Provide the [X, Y] coordinate of the cell's center where the given text is located.  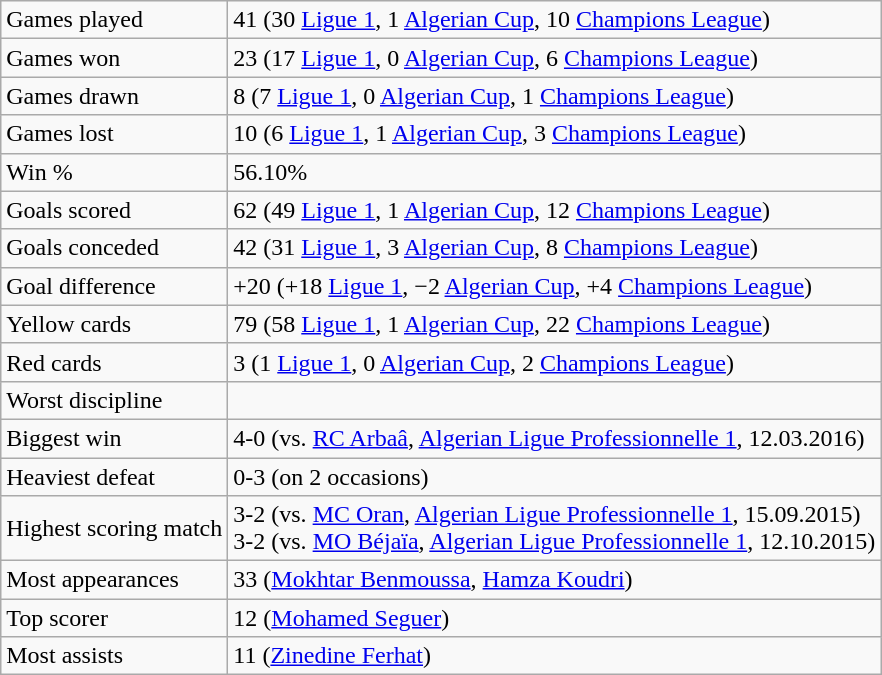
Games lost [114, 134]
56.10% [554, 172]
8 (7 Ligue 1, 0 Algerian Cup, 1 Champions League) [554, 96]
0-3 (on 2 occasions) [554, 477]
23 (17 Ligue 1, 0 Algerian Cup, 6 Champions League) [554, 58]
10 (6 Ligue 1, 1 Algerian Cup, 3 Champions League) [554, 134]
Games played [114, 20]
Win % [114, 172]
Biggest win [114, 438]
3 (1 Ligue 1, 0 Algerian Cup, 2 Champions League) [554, 362]
12 (Mohamed Seguer) [554, 618]
62 (49 Ligue 1, 1 Algerian Cup, 12 Champions League) [554, 210]
11 (Zinedine Ferhat) [554, 656]
4-0 (vs. RC Arbaâ, Algerian Ligue Professionnelle 1, 12.03.2016) [554, 438]
+20 (+18 Ligue 1, −2 Algerian Cup, +4 Champions League) [554, 286]
42 (31 Ligue 1, 3 Algerian Cup, 8 Champions League) [554, 248]
Goals conceded [114, 248]
Most appearances [114, 580]
Top scorer [114, 618]
Yellow cards [114, 324]
Goals scored [114, 210]
Highest scoring match [114, 528]
33 (Mokhtar Benmoussa, Hamza Koudri) [554, 580]
3-2 (vs. MC Oran, Algerian Ligue Professionnelle 1, 15.09.2015)3-2 (vs. MO Béjaïa, Algerian Ligue Professionnelle 1, 12.10.2015) [554, 528]
79 (58 Ligue 1, 1 Algerian Cup, 22 Champions League) [554, 324]
Worst discipline [114, 400]
41 (30 Ligue 1, 1 Algerian Cup, 10 Champions League) [554, 20]
Goal difference [114, 286]
Games won [114, 58]
Red cards [114, 362]
Games drawn [114, 96]
Heaviest defeat [114, 477]
Most assists [114, 656]
